Extract the (x, y) coordinate from the center of the cell holding the provided text.  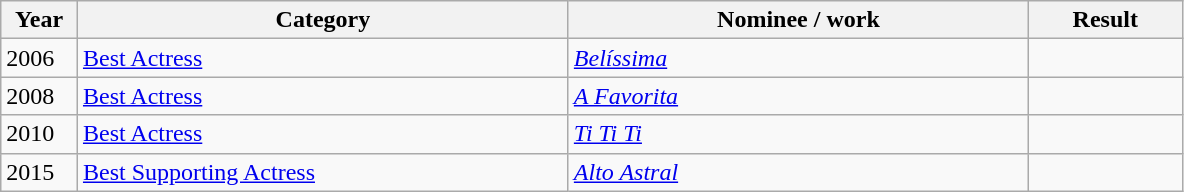
Year (40, 20)
2010 (40, 134)
2008 (40, 96)
A Favorita (798, 96)
Best Supporting Actress (322, 172)
Belíssima (798, 58)
2015 (40, 172)
2006 (40, 58)
Nominee / work (798, 20)
Result (1106, 20)
Ti Ti Ti (798, 134)
Category (322, 20)
Alto Astral (798, 172)
